Capture the cell that displays the provided text and extract its (x, y) central coordinate. 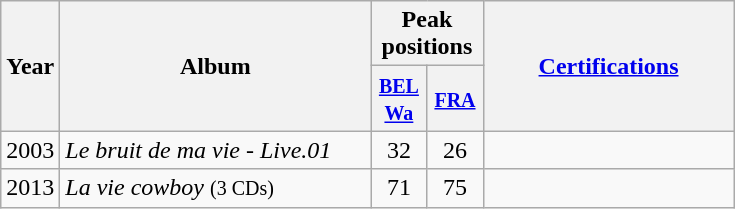
Le bruit de ma vie - Live.01 (216, 150)
Album (216, 66)
75 (455, 188)
2013 (30, 188)
BEL Wa (399, 98)
Certifications (608, 66)
2003 (30, 150)
La vie cowboy (3 CDs) (216, 188)
FRA (455, 98)
32 (399, 150)
Year (30, 66)
26 (455, 150)
Peak positions (427, 34)
71 (399, 188)
